Extract the (x, y) coordinate from the center of the cell holding the provided text.  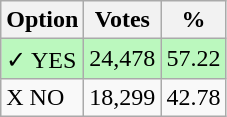
Option (42, 20)
% (194, 20)
X NO (42, 97)
57.22 (194, 59)
24,478 (122, 59)
42.78 (194, 97)
✓ YES (42, 59)
18,299 (122, 97)
Votes (122, 20)
